Provide the [X, Y] coordinate of the cell's center where the given text is located.  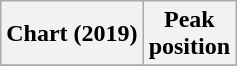
Peakposition [189, 34]
Chart (2019) [72, 34]
